Locate the cell with the specified text and output its (X, Y) center coordinate. 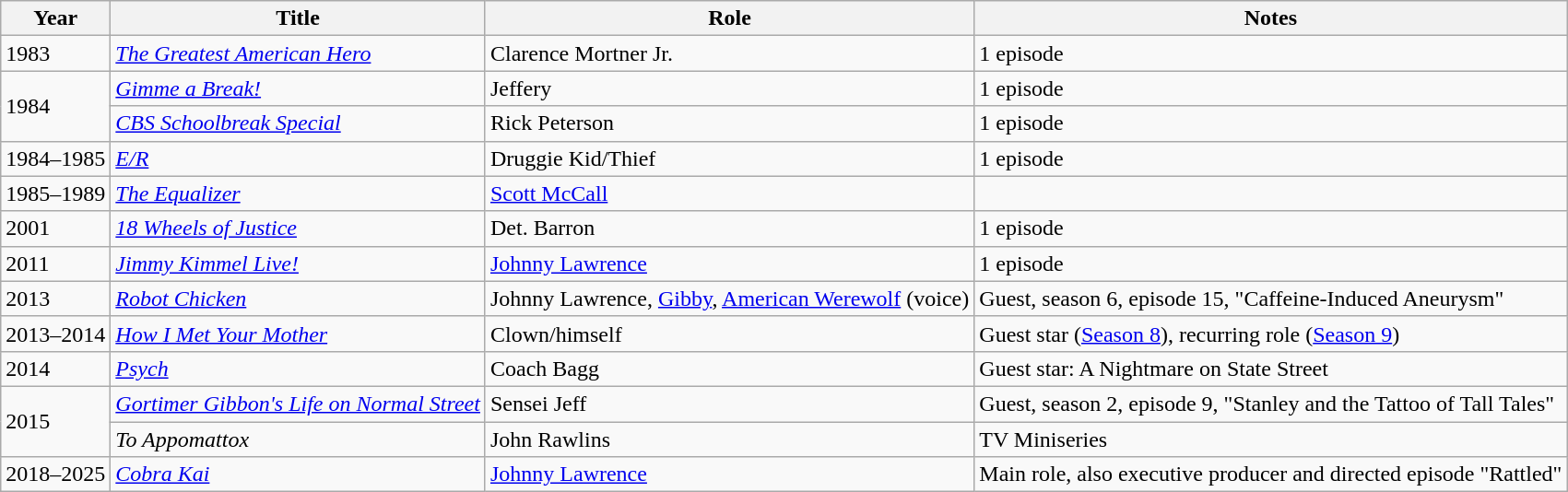
Title (299, 18)
TV Miniseries (1270, 439)
Guest, season 6, episode 15, "Caffeine-Induced Aneurysm" (1270, 299)
Jimmy Kimmel Live! (299, 264)
Guest star: A Nightmare on State Street (1270, 369)
Rick Peterson (729, 123)
2013 (55, 299)
E/R (299, 158)
Psych (299, 369)
John Rawlins (729, 439)
The Equalizer (299, 193)
Jeffery (729, 88)
Druggie Kid/Thief (729, 158)
2013–2014 (55, 334)
Gimme a Break! (299, 88)
2011 (55, 264)
The Greatest American Hero (299, 53)
Clarence Mortner Jr. (729, 53)
1984 (55, 106)
2018–2025 (55, 474)
Sensei Jeff (729, 404)
Notes (1270, 18)
1984–1985 (55, 158)
CBS Schoolbreak Special (299, 123)
2014 (55, 369)
2015 (55, 421)
How I Met Your Mother (299, 334)
2001 (55, 228)
Coach Bagg (729, 369)
18 Wheels of Justice (299, 228)
Guest star (Season 8), recurring role (Season 9) (1270, 334)
Clown/himself (729, 334)
1985–1989 (55, 193)
Scott McCall (729, 193)
Johnny Lawrence, Gibby, American Werewolf (voice) (729, 299)
Year (55, 18)
Det. Barron (729, 228)
Main role, also executive producer and directed episode "Rattled" (1270, 474)
1983 (55, 53)
To Appomattox (299, 439)
Role (729, 18)
Guest, season 2, episode 9, "Stanley and the Tattoo of Tall Tales" (1270, 404)
Gortimer Gibbon's Life on Normal Street (299, 404)
Robot Chicken (299, 299)
Cobra Kai (299, 474)
